Locate the cell with the specified text and output its (X, Y) center coordinate. 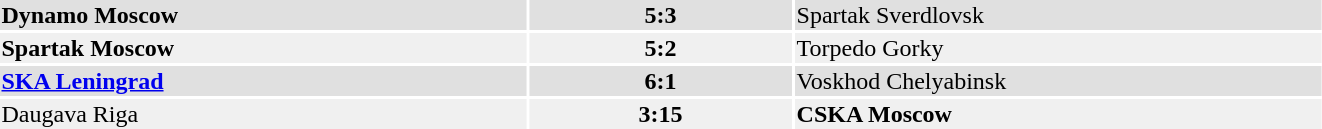
SKA Leningrad (263, 81)
Dynamo Moscow (263, 15)
Spartak Moscow (263, 48)
Spartak Sverdlovsk (1058, 15)
6:1 (660, 81)
Daugava Riga (263, 114)
CSKA Moscow (1058, 114)
Voskhod Chelyabinsk (1058, 81)
5:2 (660, 48)
Torpedo Gorky (1058, 48)
3:15 (660, 114)
5:3 (660, 15)
